Scan for the cell matching the given text and deliver its [x, y] coordinate at center. 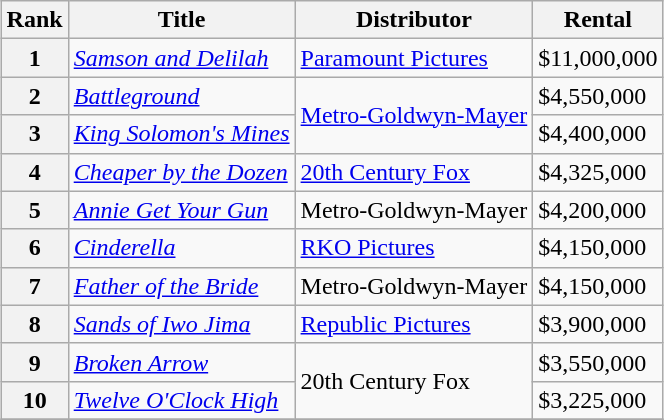
Rank [34, 20]
Annie Get Your Gun [182, 210]
King Solomon's Mines [182, 134]
6 [34, 248]
$11,000,000 [598, 58]
$4,400,000 [598, 134]
Republic Pictures [414, 324]
Father of the Bride [182, 286]
8 [34, 324]
2 [34, 96]
5 [34, 210]
Cheaper by the Dozen [182, 172]
1 [34, 58]
Cinderella [182, 248]
$3,900,000 [598, 324]
Twelve O'Clock High [182, 400]
Samson and Delilah [182, 58]
7 [34, 286]
$4,325,000 [598, 172]
9 [34, 362]
$4,550,000 [598, 96]
$4,200,000 [598, 210]
Paramount Pictures [414, 58]
RKO Pictures [414, 248]
Distributor [414, 20]
Broken Arrow [182, 362]
Title [182, 20]
10 [34, 400]
$3,225,000 [598, 400]
3 [34, 134]
Sands of Iwo Jima [182, 324]
4 [34, 172]
$3,550,000 [598, 362]
Rental [598, 20]
Battleground [182, 96]
